From the cell containing the given text, extract its center point as (X, Y) coordinate. 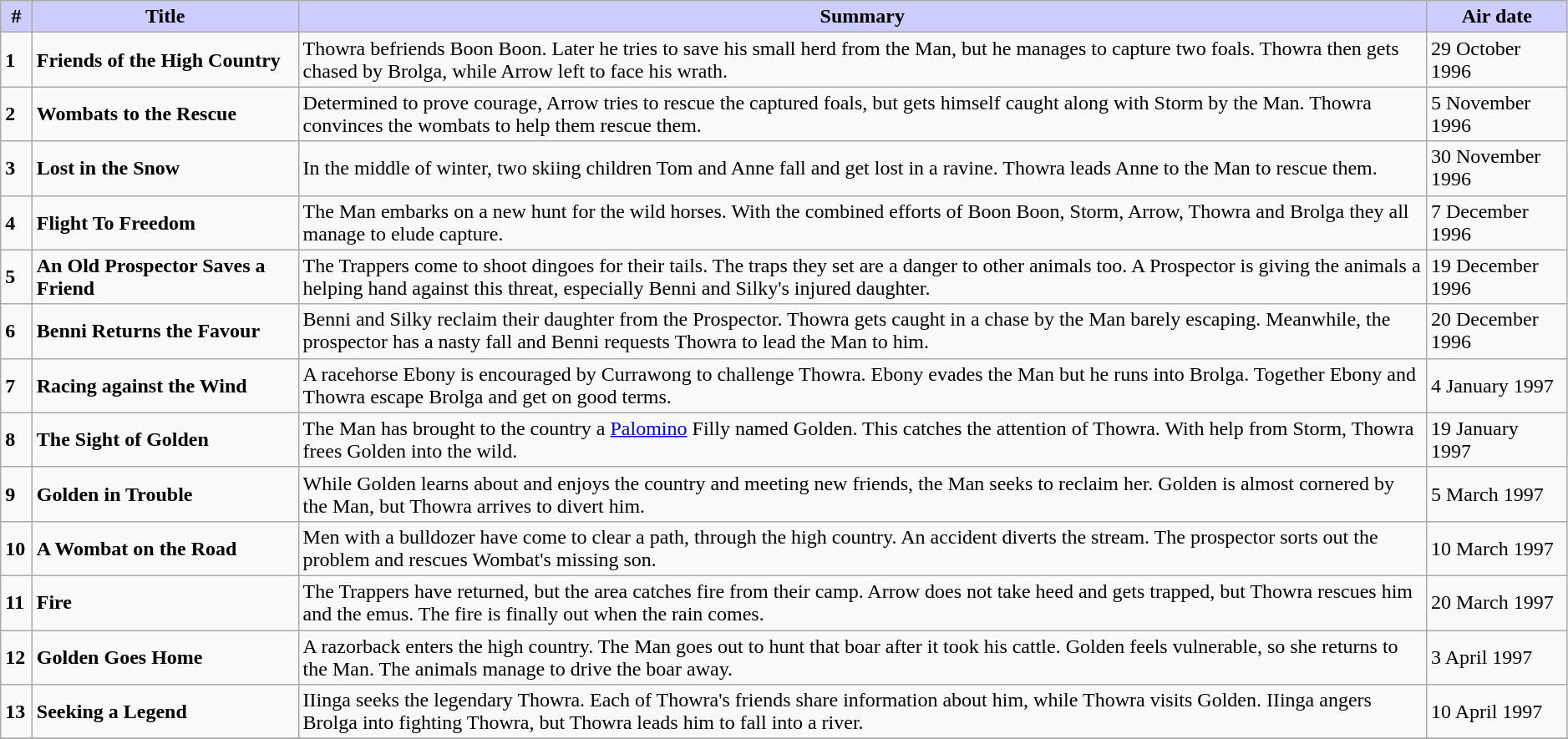
29 October 1996 (1497, 60)
12 (17, 656)
10 (17, 548)
Wombats to the Rescue (165, 114)
Golden in Trouble (165, 494)
3 April 1997 (1497, 656)
Golden Goes Home (165, 656)
Lost in the Snow (165, 169)
5 (17, 277)
19 December 1996 (1497, 277)
Benni Returns the Favour (165, 331)
8 (17, 439)
6 (17, 331)
5 March 1997 (1497, 494)
7 December 1996 (1497, 222)
5 November 1996 (1497, 114)
4 January 1997 (1497, 386)
20 December 1996 (1497, 331)
In the middle of winter, two skiing children Tom and Anne fall and get lost in a ravine. Thowra leads Anne to the Man to rescue them. (862, 169)
20 March 1997 (1497, 603)
Summary (862, 17)
1 (17, 60)
9 (17, 494)
Air date (1497, 17)
10 March 1997 (1497, 548)
A Wombat on the Road (165, 548)
Title (165, 17)
4 (17, 222)
Seeking a Legend (165, 711)
# (17, 17)
3 (17, 169)
Flight To Freedom (165, 222)
2 (17, 114)
The Sight of Golden (165, 439)
10 April 1997 (1497, 711)
Friends of the High Country (165, 60)
11 (17, 603)
19 January 1997 (1497, 439)
30 November 1996 (1497, 169)
7 (17, 386)
13 (17, 711)
Fire (165, 603)
An Old Prospector Saves a Friend (165, 277)
Racing against the Wind (165, 386)
